For the text-containing cell, return its midpoint in (x, y) coordinate format. 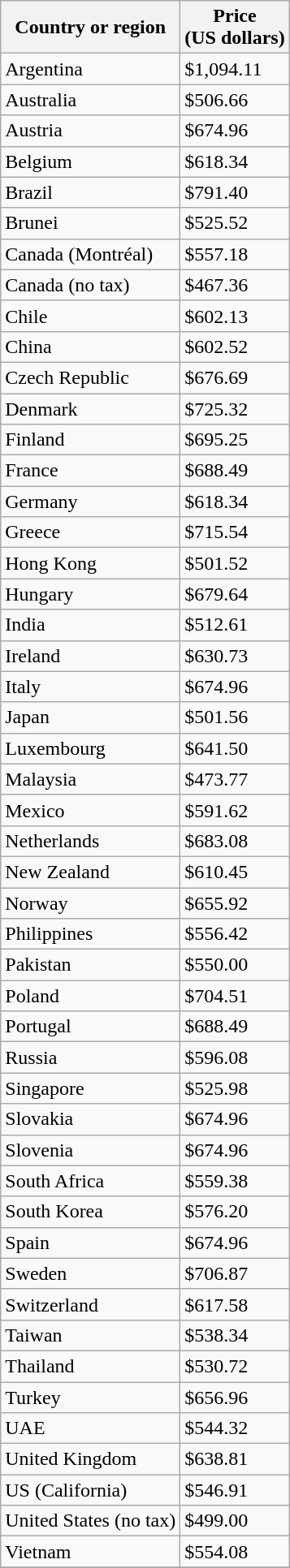
$791.40 (235, 192)
$550.00 (235, 965)
$641.50 (235, 748)
Thailand (91, 1366)
$512.61 (235, 625)
$467.36 (235, 285)
Greece (91, 532)
Mexico (91, 810)
Luxembourg (91, 748)
France (91, 471)
$676.69 (235, 377)
UAE (91, 1428)
$557.18 (235, 254)
$610.45 (235, 872)
Portugal (91, 1027)
Brazil (91, 192)
$617.58 (235, 1304)
$530.72 (235, 1366)
$602.13 (235, 316)
Spain (91, 1243)
$704.51 (235, 996)
Slovenia (91, 1150)
Chile (91, 316)
Denmark (91, 408)
Philippines (91, 934)
Switzerland (91, 1304)
United Kingdom (91, 1459)
Poland (91, 996)
$706.87 (235, 1273)
Finland (91, 440)
Slovakia (91, 1119)
$715.54 (235, 532)
$655.92 (235, 903)
$501.52 (235, 563)
Australia (91, 100)
$576.20 (235, 1212)
$591.62 (235, 810)
$538.34 (235, 1335)
Taiwan (91, 1335)
$630.73 (235, 656)
Price(US dollars) (235, 28)
Germany (91, 502)
Brunei (91, 223)
Japan (91, 717)
India (91, 625)
Singapore (91, 1088)
$501.56 (235, 717)
$499.00 (235, 1521)
$525.52 (235, 223)
Country or region (91, 28)
Canada (no tax) (91, 285)
US (California) (91, 1490)
$656.96 (235, 1397)
Vietnam (91, 1552)
$638.81 (235, 1459)
$525.98 (235, 1088)
Austria (91, 131)
$1,094.11 (235, 69)
Belgium (91, 162)
China (91, 347)
$602.52 (235, 347)
Ireland (91, 656)
$544.32 (235, 1428)
Pakistan (91, 965)
Hungary (91, 594)
Sweden (91, 1273)
South Korea (91, 1212)
$506.66 (235, 100)
Italy (91, 687)
$596.08 (235, 1058)
Malaysia (91, 779)
$695.25 (235, 440)
$725.32 (235, 408)
$473.77 (235, 779)
New Zealand (91, 872)
Canada (Montréal) (91, 254)
Netherlands (91, 841)
Norway (91, 903)
$683.08 (235, 841)
South Africa (91, 1181)
$679.64 (235, 594)
Russia (91, 1058)
Czech Republic (91, 377)
$556.42 (235, 934)
$554.08 (235, 1552)
$546.91 (235, 1490)
$559.38 (235, 1181)
Argentina (91, 69)
United States (no tax) (91, 1521)
Hong Kong (91, 563)
Turkey (91, 1397)
